Identify which cell holds the provided text, then report its (x, y) central coordinate. 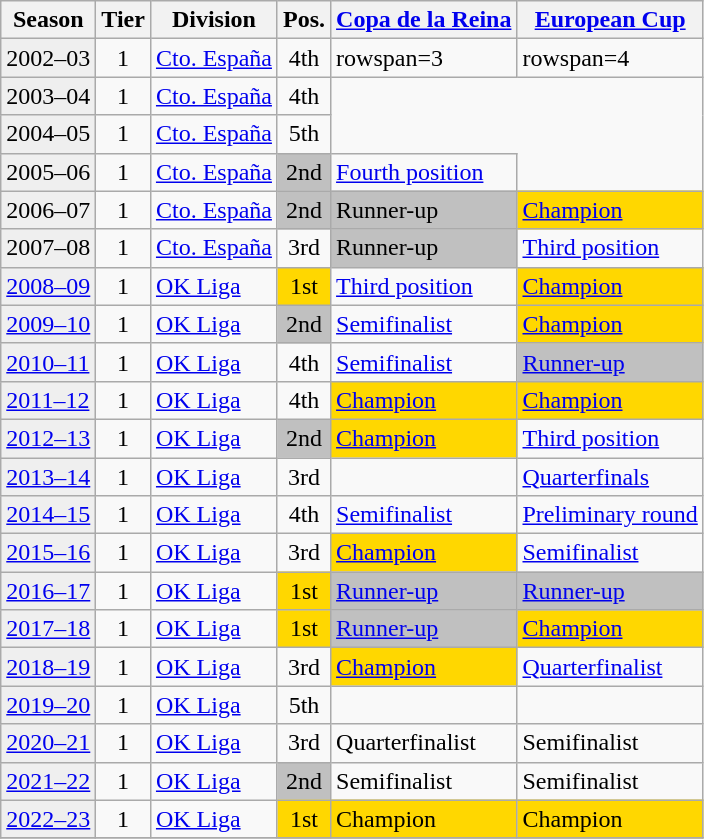
Quarterfinals (610, 477)
2003–04 (48, 96)
Season (48, 20)
2009–10 (48, 324)
Division (214, 20)
2006–07 (48, 210)
2005–06 (48, 172)
2011–12 (48, 400)
rowspan=4 (610, 58)
2018–19 (48, 667)
2019–20 (48, 705)
2010–11 (48, 362)
Preliminary round (610, 515)
rowspan=3 (424, 58)
2015–16 (48, 553)
2013–14 (48, 477)
Tier (124, 20)
2007–08 (48, 248)
Pos. (304, 20)
2004–05 (48, 134)
European Cup (610, 20)
2012–13 (48, 438)
Copa de la Reina (424, 20)
2022–23 (48, 819)
2002–03 (48, 58)
2021–22 (48, 781)
Fourth position (424, 172)
2016–17 (48, 591)
2014–15 (48, 515)
2008–09 (48, 286)
2020–21 (48, 743)
2017–18 (48, 629)
